Capture the cell that displays the provided text and extract its (X, Y) central coordinate. 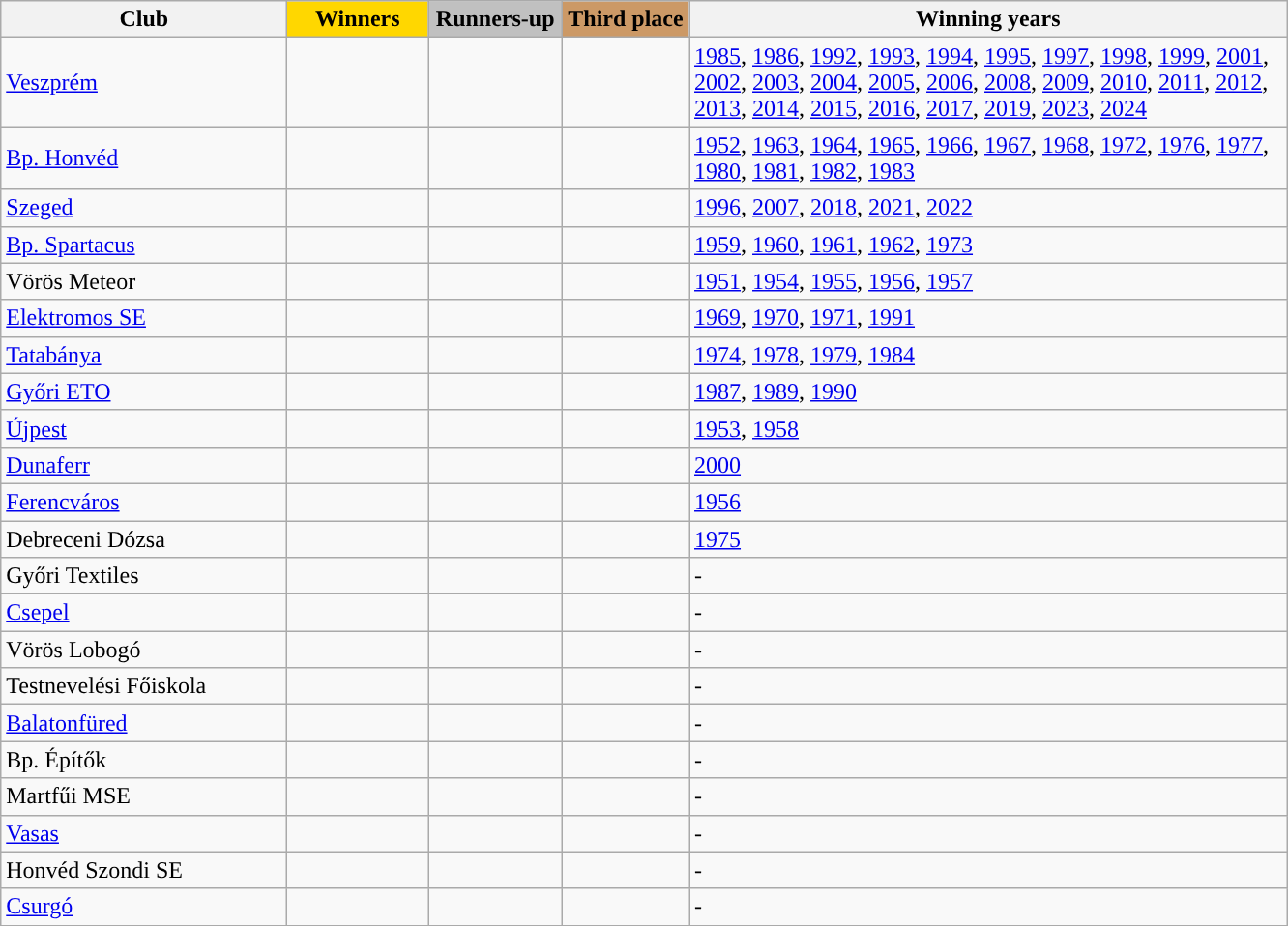
1969, 1970, 1971, 1991 (988, 318)
Balatonfüred (144, 723)
1987, 1989, 1990 (988, 391)
Bp. Spartacus (144, 245)
Elektromos SE (144, 318)
Újpest (144, 428)
1959, 1960, 1961, 1962, 1973 (988, 245)
1975 (988, 538)
Győri ETO (144, 391)
Győri Textiles (144, 576)
1953, 1958 (988, 428)
1951, 1954, 1955, 1956, 1957 (988, 281)
Veszprém (144, 82)
Bp. Honvéd (144, 159)
Runners-up (495, 19)
Dunaferr (144, 465)
1996, 2007, 2018, 2021, 2022 (988, 208)
Tatabánya (144, 355)
Szeged (144, 208)
Martfűi MSE (144, 796)
Vörös Lobogó (144, 650)
1956 (988, 502)
Csepel (144, 613)
Bp. Építők (144, 760)
Testnevelési Főiskola (144, 686)
Winning years (988, 19)
1952, 1963, 1964, 1965, 1966, 1967, 1968, 1972, 1976, 1977, 1980, 1981, 1982, 1983 (988, 159)
Ferencváros (144, 502)
Vörös Meteor (144, 281)
2000 (988, 465)
Club (144, 19)
1974, 1978, 1979, 1984 (988, 355)
Csurgó (144, 907)
Third place (625, 19)
Honvéd Szondi SE (144, 870)
Winners (358, 19)
Vasas (144, 833)
Debreceni Dózsa (144, 538)
